Capture the cell that displays the provided text and extract its [x, y] central coordinate. 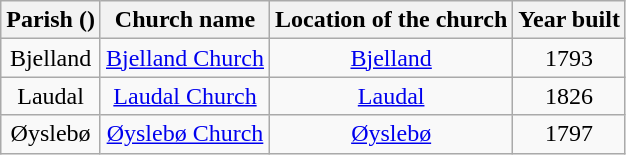
Year built [570, 20]
1826 [570, 96]
Parish () [51, 20]
Laudal Church [184, 96]
Location of the church [392, 20]
1797 [570, 134]
Bjelland Church [184, 58]
1793 [570, 58]
Øyslebø Church [184, 134]
Church name [184, 20]
